For the text-containing cell, return its midpoint in (X, Y) coordinate format. 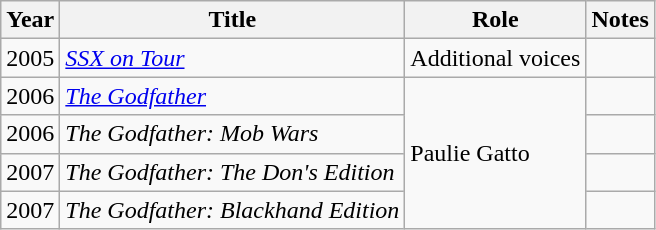
Role (496, 20)
Title (232, 20)
Year (30, 20)
The Godfather: Mob Wars (232, 134)
The Godfather: Blackhand Edition (232, 210)
SSX on Tour (232, 58)
Notes (620, 20)
Paulie Gatto (496, 153)
The Godfather (232, 96)
Additional voices (496, 58)
The Godfather: The Don's Edition (232, 172)
2005 (30, 58)
